Scan for the cell matching the given text and deliver its (x, y) coordinate at center. 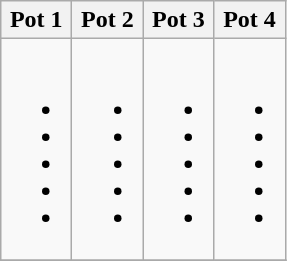
Pot 3 (178, 20)
Pot 1 (36, 20)
Pot 4 (250, 20)
Pot 2 (108, 20)
